Output the [X, Y] coordinate of the center of the cell containing the given text.  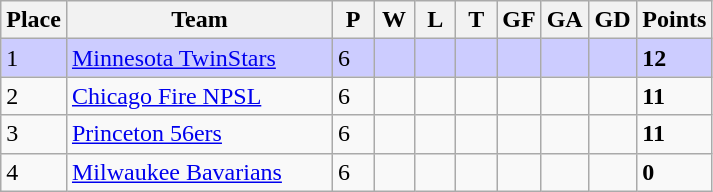
3 [34, 134]
2 [34, 96]
Princeton 56ers [199, 134]
Chicago Fire NPSL [199, 96]
12 [674, 58]
Minnesota TwinStars [199, 58]
W [394, 20]
GF [519, 20]
GA [564, 20]
Milwaukee Bavarians [199, 172]
0 [674, 172]
T [476, 20]
Points [674, 20]
P [354, 20]
4 [34, 172]
1 [34, 58]
Team [199, 20]
L [436, 20]
Place [34, 20]
GD [612, 20]
